Extract the (x, y) coordinate from the center of the cell holding the provided text.  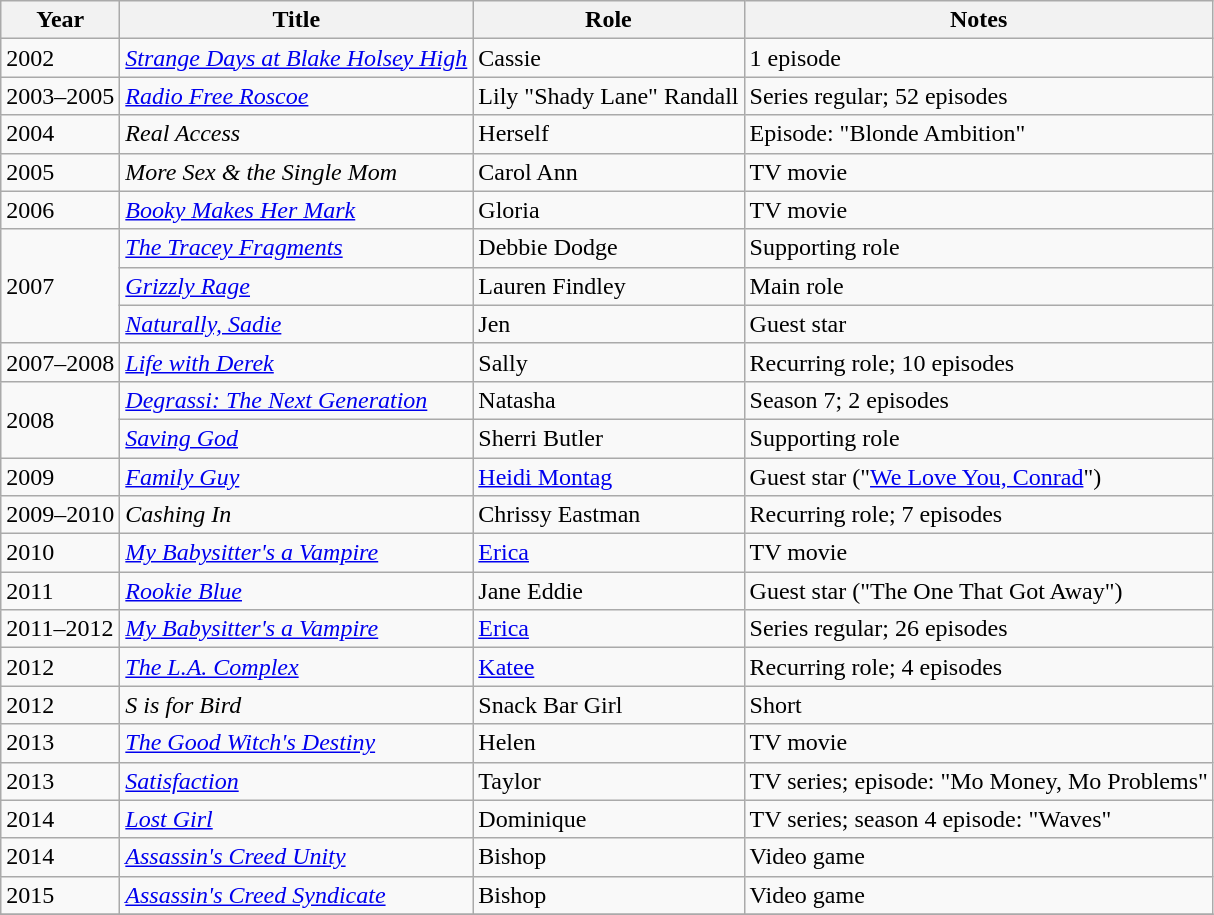
Debbie Dodge (608, 248)
Gloria (608, 210)
Family Guy (296, 477)
Grizzly Rage (296, 286)
Cashing In (296, 515)
Notes (978, 20)
Series regular; 52 episodes (978, 96)
Lily "Shady Lane" Randall (608, 96)
Rookie Blue (296, 591)
Season 7; 2 episodes (978, 400)
Recurring role; 4 episodes (978, 667)
2011 (60, 591)
Heidi Montag (608, 477)
Radio Free Roscoe (296, 96)
Cassie (608, 58)
2005 (60, 172)
More Sex & the Single Mom (296, 172)
Guest star ("We Love You, Conrad") (978, 477)
2006 (60, 210)
2009–2010 (60, 515)
Assassin's Creed Syndicate (296, 895)
Booky Makes Her Mark (296, 210)
Carol Ann (608, 172)
Guest star ("The One That Got Away") (978, 591)
Real Access (296, 134)
2002 (60, 58)
Guest star (978, 324)
Life with Derek (296, 362)
2011–2012 (60, 629)
The Good Witch's Destiny (296, 743)
Assassin's Creed Unity (296, 857)
Taylor (608, 781)
Recurring role; 10 episodes (978, 362)
1 episode (978, 58)
Katee (608, 667)
Satisfaction (296, 781)
Year (60, 20)
2003–2005 (60, 96)
Series regular; 26 episodes (978, 629)
2007 (60, 286)
TV series; season 4 episode: "Waves" (978, 819)
TV series; episode: "Mo Money, Mo Problems" (978, 781)
Short (978, 705)
Saving God (296, 438)
2009 (60, 477)
The L.A. Complex (296, 667)
Recurring role; 7 episodes (978, 515)
Lauren Findley (608, 286)
Jen (608, 324)
Lost Girl (296, 819)
2004 (60, 134)
Strange Days at Blake Holsey High (296, 58)
The Tracey Fragments (296, 248)
2015 (60, 895)
2008 (60, 419)
Herself (608, 134)
S is for Bird (296, 705)
Dominique (608, 819)
Degrassi: The Next Generation (296, 400)
Title (296, 20)
Role (608, 20)
Snack Bar Girl (608, 705)
Jane Eddie (608, 591)
Naturally, Sadie (296, 324)
Sally (608, 362)
Natasha (608, 400)
Episode: "Blonde Ambition" (978, 134)
Sherri Butler (608, 438)
Helen (608, 743)
Chrissy Eastman (608, 515)
2010 (60, 553)
Main role (978, 286)
2007–2008 (60, 362)
